Return [X, Y] of the center of cell containing provided text 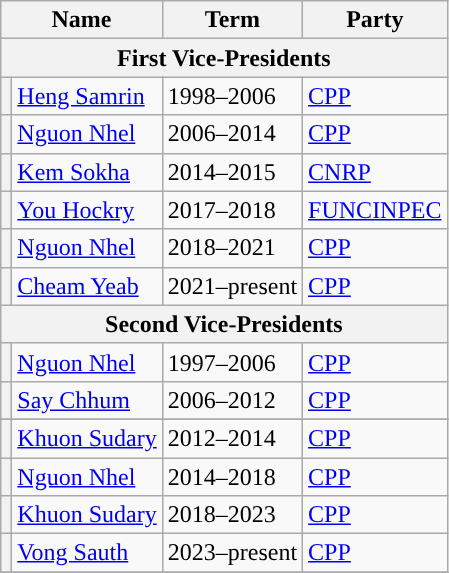
2021–present [232, 286]
Party [375, 20]
2018–2021 [232, 248]
Name [82, 20]
First Vice-Presidents [224, 58]
2006–2012 [232, 400]
2018–2023 [232, 515]
2014–2015 [232, 172]
2012–2014 [232, 438]
1997–2006 [232, 362]
Heng Samrin [87, 96]
2023–present [232, 553]
FUNCINPEC [375, 210]
CNRP [375, 172]
Say Chhum [87, 400]
Second Vice-Presidents [224, 324]
2017–2018 [232, 210]
2014–2018 [232, 477]
2006–2014 [232, 134]
Term [232, 20]
Kem Sokha [87, 172]
Vong Sauth [87, 553]
Cheam Yeab [87, 286]
You Hockry [87, 210]
1998–2006 [232, 96]
